Return the [x, y] coordinate for the center point of the cell that contains the specified text.  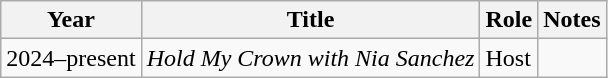
Year [71, 20]
Notes [572, 20]
Host [509, 58]
Hold My Crown with Nia Sanchez [310, 58]
Role [509, 20]
Title [310, 20]
2024–present [71, 58]
